Identify which cell holds the provided text, then report its (X, Y) central coordinate. 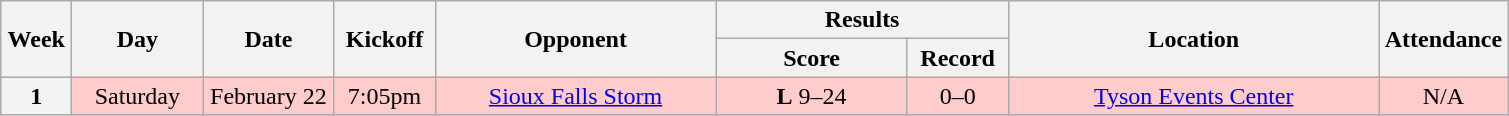
7:05pm (384, 96)
Location (1194, 39)
Kickoff (384, 39)
1 (36, 96)
Attendance (1443, 39)
Opponent (576, 39)
N/A (1443, 96)
Record (958, 58)
Date (268, 39)
Results (862, 20)
Score (812, 58)
Week (36, 39)
Tyson Events Center (1194, 96)
0–0 (958, 96)
L 9–24 (812, 96)
Day (138, 39)
Saturday (138, 96)
February 22 (268, 96)
Sioux Falls Storm (576, 96)
